Search for the cell housing the specified text and yield its (x, y) center coordinate. 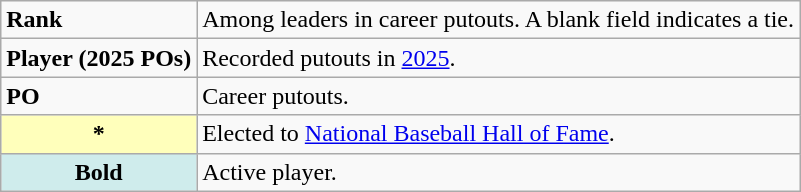
* (99, 134)
Recorded putouts in 2025. (498, 58)
Career putouts. (498, 96)
Rank (99, 20)
PO (99, 96)
Elected to National Baseball Hall of Fame. (498, 134)
Among leaders in career putouts. A blank field indicates a tie. (498, 20)
Player (2025 POs) (99, 58)
Active player. (498, 172)
Bold (99, 172)
